Output the [x, y] coordinate of the center of the cell containing the given text.  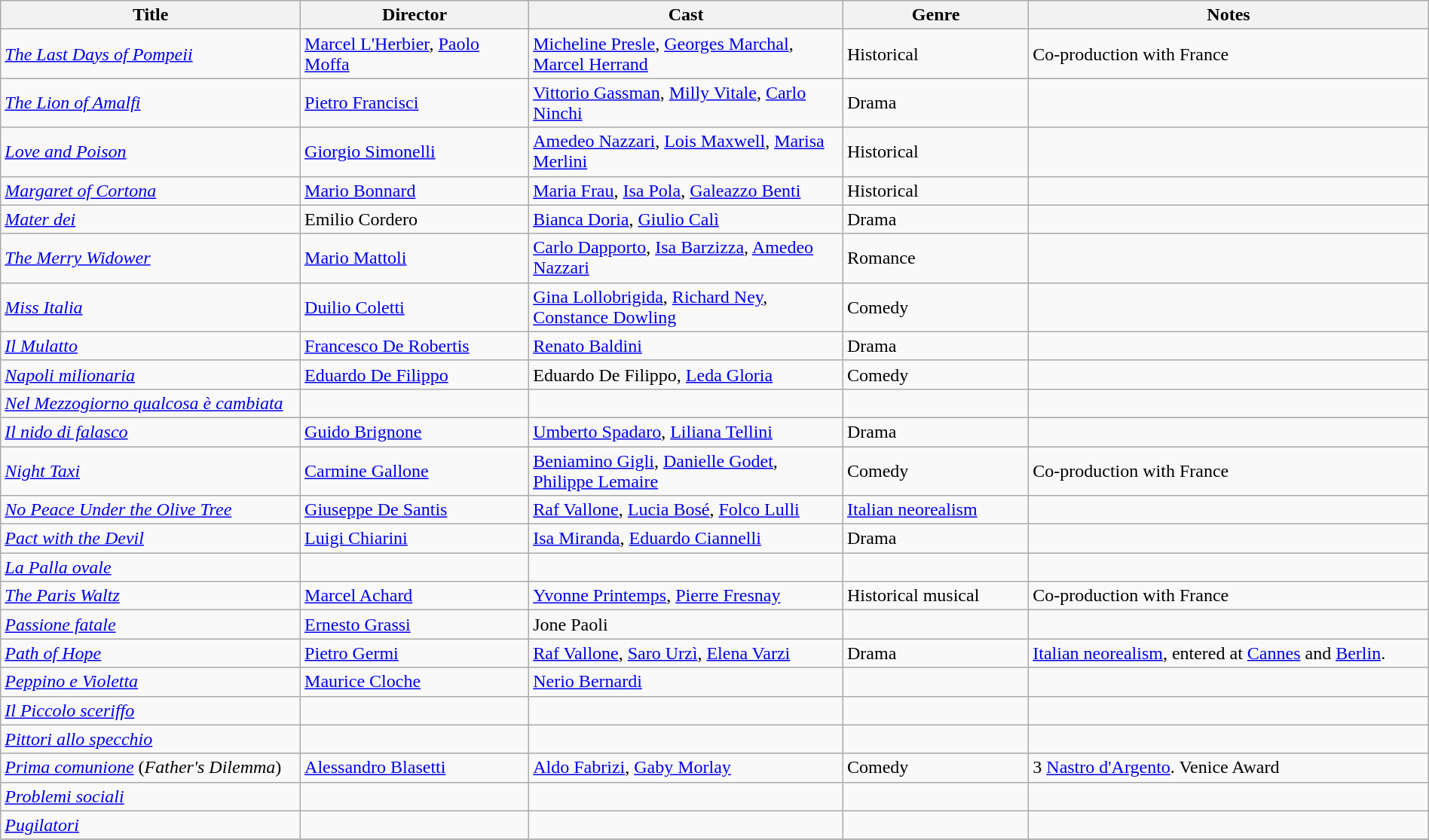
Cast [686, 15]
Maurice Cloche [415, 682]
Carlo Dapporto, Isa Barzizza, Amedeo Nazzari [686, 258]
Bianca Doria, Giulio Calì [686, 219]
La Palla ovale [151, 567]
The Lion of Amalfi [151, 102]
Italian neorealism [935, 510]
Mater dei [151, 219]
Il Mulatto [151, 346]
No Peace Under the Olive Tree [151, 510]
Title [151, 15]
Genre [935, 15]
Eduardo De Filippo, Leda Gloria [686, 374]
Marcel L'Herbier, Paolo Moffa [415, 54]
Carmine Gallone [415, 470]
Pugilatori [151, 825]
Passione fatale [151, 625]
Prima comunione (Father's Dilemma) [151, 768]
Romance [935, 258]
Peppino e Violetta [151, 682]
Notes [1229, 15]
Beniamino Gigli, Danielle Godet, Philippe Lemaire [686, 470]
Alessandro Blasetti [415, 768]
Raf Vallone, Saro Urzì, Elena Varzi [686, 653]
3 Nastro d'Argento. Venice Award [1229, 768]
Duilio Coletti [415, 307]
Maria Frau, Isa Pola, Galeazzo Benti [686, 191]
Luigi Chiarini [415, 539]
Marcel Achard [415, 596]
Gina Lollobrigida, Richard Ney, Constance Dowling [686, 307]
Jone Paoli [686, 625]
The Paris Waltz [151, 596]
Raf Vallone, Lucia Bosé, Folco Lulli [686, 510]
Ernesto Grassi [415, 625]
Vittorio Gassman, Milly Vitale, Carlo Ninchi [686, 102]
Emilio Cordero [415, 219]
Path of Hope [151, 653]
Director [415, 15]
Margaret of Cortona [151, 191]
Italian neorealism, entered at Cannes and Berlin. [1229, 653]
The Last Days of Pompeii [151, 54]
Giorgio Simonelli [415, 152]
Umberto Spadaro, Liliana Tellini [686, 432]
Napoli milionaria [151, 374]
Il Piccolo sceriffo [151, 710]
Giuseppe De Santis [415, 510]
Nerio Bernardi [686, 682]
Nel Mezzogiorno qualcosa è cambiata [151, 403]
Aldo Fabrizi, Gaby Morlay [686, 768]
Micheline Presle, Georges Marchal, Marcel Herrand [686, 54]
Night Taxi [151, 470]
Amedeo Nazzari, Lois Maxwell, Marisa Merlini [686, 152]
Pittori allo specchio [151, 739]
Problemi sociali [151, 796]
Love and Poison [151, 152]
Mario Mattoli [415, 258]
Mario Bonnard [415, 191]
The Merry Widower [151, 258]
Historical musical [935, 596]
Isa Miranda, Eduardo Ciannelli [686, 539]
Pietro Germi [415, 653]
Renato Baldini [686, 346]
Pietro Francisci [415, 102]
Miss Italia [151, 307]
Il nido di falasco [151, 432]
Guido Brignone [415, 432]
Francesco De Robertis [415, 346]
Eduardo De Filippo [415, 374]
Pact with the Devil [151, 539]
Yvonne Printemps, Pierre Fresnay [686, 596]
